Identify which cell holds the provided text, then report its (X, Y) central coordinate. 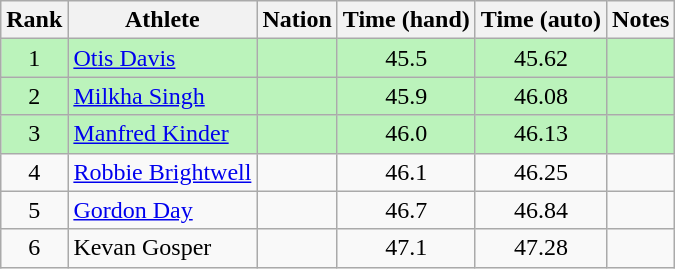
46.0 (406, 134)
1 (34, 58)
45.9 (406, 96)
46.1 (406, 172)
Kevan Gosper (162, 248)
Time (auto) (540, 20)
46.7 (406, 210)
Rank (34, 20)
47.28 (540, 248)
46.08 (540, 96)
Manfred Kinder (162, 134)
47.1 (406, 248)
Athlete (162, 20)
Otis Davis (162, 58)
2 (34, 96)
46.25 (540, 172)
Notes (641, 20)
45.62 (540, 58)
4 (34, 172)
3 (34, 134)
Robbie Brightwell (162, 172)
Milkha Singh (162, 96)
Gordon Day (162, 210)
5 (34, 210)
6 (34, 248)
45.5 (406, 58)
46.13 (540, 134)
Nation (297, 20)
Time (hand) (406, 20)
46.84 (540, 210)
